Identify which cell holds the provided text, then report its [X, Y] central coordinate. 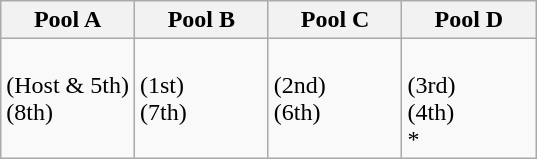
(Host & 5th) (8th) [68, 98]
Pool D [469, 20]
(3rd) (4th) * [469, 98]
Pool C [335, 20]
Pool A [68, 20]
Pool B [201, 20]
(1st) (7th) [201, 98]
(2nd) (6th) [335, 98]
